Return [X, Y] of the center of cell containing provided text 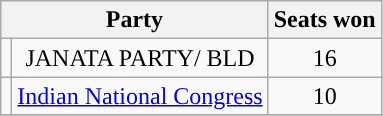
Indian National Congress [140, 96]
Party [134, 20]
16 [324, 58]
Seats won [324, 20]
JANATA PARTY/ BLD [140, 58]
10 [324, 96]
